Return (X, Y) of the center of cell containing provided text 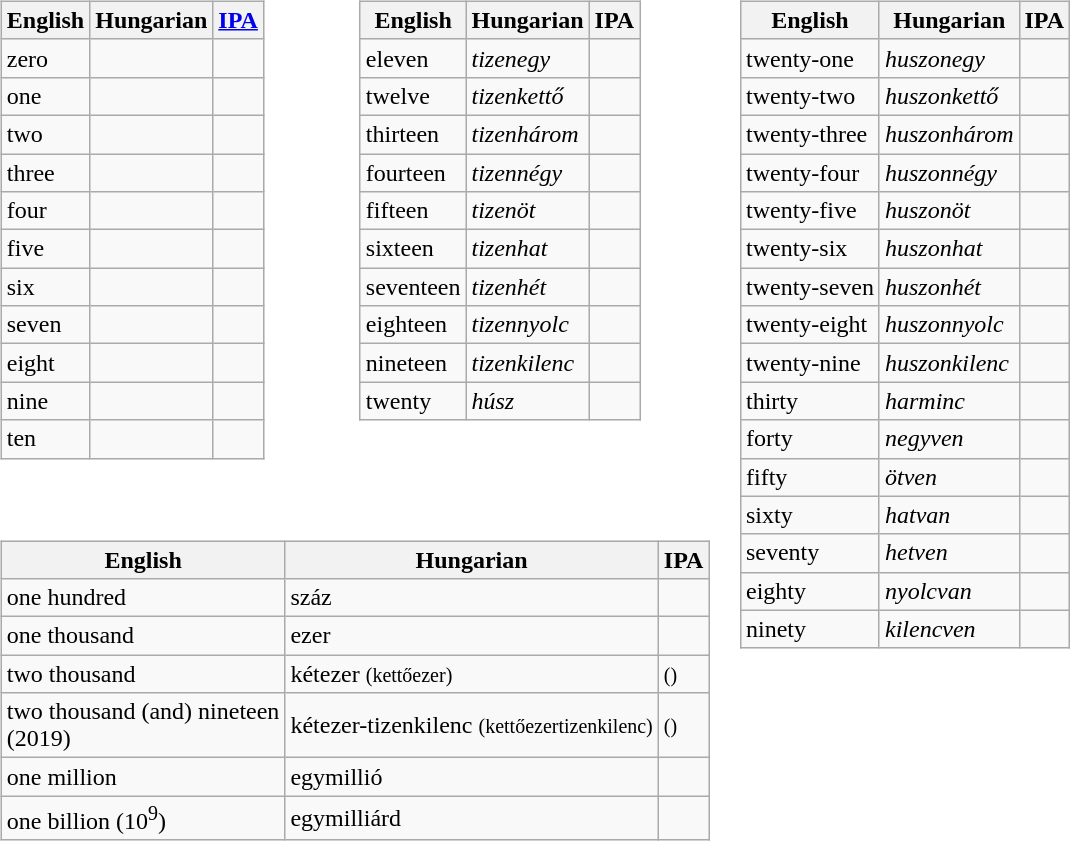
kétezer-tizenkilenc (kettőezertizenkilenc) (472, 726)
huszonkilenc (949, 363)
nineteen (413, 363)
two thousand (143, 674)
tizenhárom (528, 134)
thirteen (413, 134)
seventy (810, 553)
sixty (810, 515)
fifty (810, 477)
seventeen (413, 287)
tizenöt (528, 211)
eight (45, 363)
huszonnégy (949, 173)
twenty-eight (810, 325)
ninety (810, 629)
two (45, 134)
twenty-three (810, 134)
huszonhárom (949, 134)
fifteen (413, 211)
fourteen (413, 173)
sixteen (413, 249)
twenty-two (810, 96)
tizenhét (528, 287)
kétezer (kettőezer) (472, 674)
thirty (810, 401)
twenty-one (810, 58)
five (45, 249)
eighteen (413, 325)
two thousand (and) nineteen(2019) (143, 726)
forty (810, 439)
twenty-six (810, 249)
zero (45, 58)
száz (472, 598)
twenty-nine (810, 363)
hetven (949, 553)
nyolcvan (949, 591)
ezer (472, 636)
tizenkilenc (528, 363)
huszonhat (949, 249)
huszonnyolc (949, 325)
tizennyolc (528, 325)
one thousand (143, 636)
ten (45, 439)
tizennégy (528, 173)
one (45, 96)
one billion (109) (143, 818)
huszonkettő (949, 96)
twenty-four (810, 173)
tizenegy (528, 58)
twenty (413, 401)
nine (45, 401)
huszonöt (949, 211)
huszonhét (949, 287)
harminc (949, 401)
tizenhat (528, 249)
eleven (413, 58)
seven (45, 325)
one hundred (143, 598)
twenty-seven (810, 287)
húsz (528, 401)
ötven (949, 477)
egymilliárd (472, 818)
hatvan (949, 515)
twenty-five (810, 211)
huszonegy (949, 58)
six (45, 287)
egymillió (472, 777)
eighty (810, 591)
tizenkettő (528, 96)
twelve (413, 96)
negyven (949, 439)
kilencven (949, 629)
three (45, 173)
four (45, 211)
one million (143, 777)
